Extract the (X, Y) coordinate from the center of the cell holding the provided text.  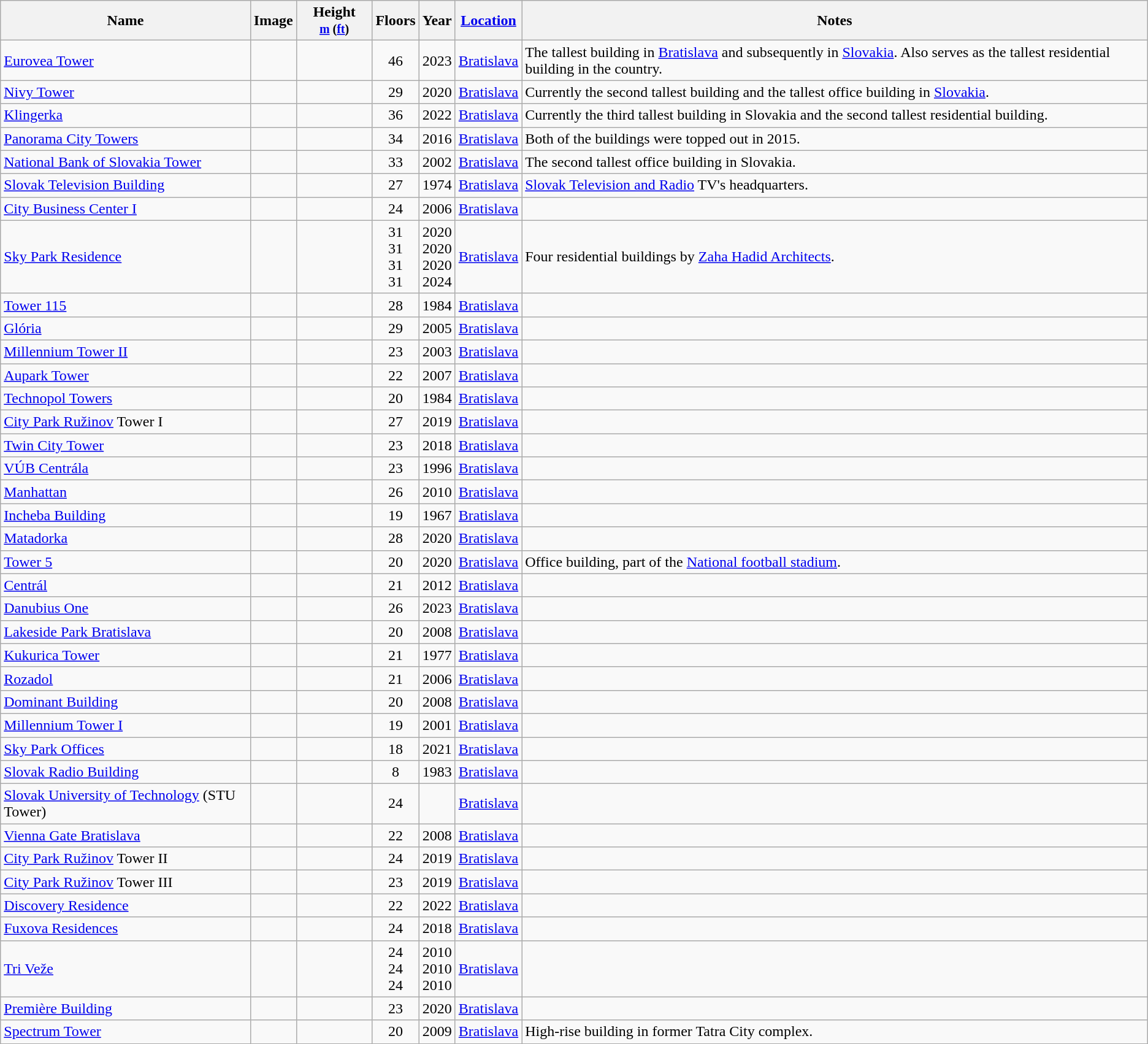
Glória (125, 328)
The tallest building in Bratislava and subsequently in Slovakia. Also serves as the tallest residential building in the country. (835, 60)
Twin City Tower (125, 445)
8 (396, 772)
Location (488, 21)
Panorama City Towers (125, 139)
Slovak Radio Building (125, 772)
34 (396, 139)
Millennium Tower II (125, 351)
2005 (437, 328)
2007 (437, 375)
Vienna Gate Bratislava (125, 835)
2001 (437, 725)
Danubius One (125, 608)
2016 (437, 139)
High-rise building in former Tatra City complex. (835, 1032)
Name (125, 21)
Kukurica Tower (125, 655)
Nivy Tower (125, 92)
Tower 5 (125, 562)
Slovak Television and Radio TV's headquarters. (835, 185)
Rozadol (125, 678)
VÚB Centrála (125, 469)
Year (437, 21)
2009 (437, 1032)
2002 (437, 162)
1983 (437, 772)
1977 (437, 655)
Eurovea Tower (125, 60)
Office building, part of the National football stadium. (835, 562)
City Business Center I (125, 209)
City Park Ružinov Tower I (125, 422)
Spectrum Tower (125, 1032)
2003 (437, 351)
242424 (396, 969)
Aupark Tower (125, 375)
Floors (396, 21)
Incheba Building (125, 515)
Technopol Towers (125, 399)
Heightm (ft) (334, 21)
1996 (437, 469)
Première Building (125, 1008)
Manhattan (125, 492)
Discovery Residence (125, 905)
2012 (437, 585)
Matadorka (125, 539)
National Bank of Slovakia Tower (125, 162)
The second tallest office building in Slovakia. (835, 162)
31313131 (396, 256)
City Park Ružinov Tower II (125, 859)
Both of the buildings were topped out in 2015. (835, 139)
Notes (835, 21)
Currently the second tallest building and the tallest office building in Slovakia. (835, 92)
Slovak Television Building (125, 185)
Sky Park Residence (125, 256)
Millennium Tower I (125, 725)
33 (396, 162)
Sky Park Offices (125, 749)
18 (396, 749)
Tower 115 (125, 305)
Four residential buildings by Zaha Hadid Architects. (835, 256)
201020102010 (437, 969)
46 (396, 60)
Tri Veže (125, 969)
2010 (437, 492)
Lakeside Park Bratislava (125, 632)
1967 (437, 515)
Slovak University of Technology (STU Tower) (125, 804)
Currently the third tallest building in Slovakia and the second tallest residential building. (835, 115)
Fuxova Residences (125, 929)
2020202020202024 (437, 256)
City Park Ružinov Tower III (125, 882)
Klingerka (125, 115)
Centrál (125, 585)
2021 (437, 749)
36 (396, 115)
Dominant Building (125, 702)
Image (274, 21)
1974 (437, 185)
